Capture the cell that displays the provided text and extract its (x, y) central coordinate. 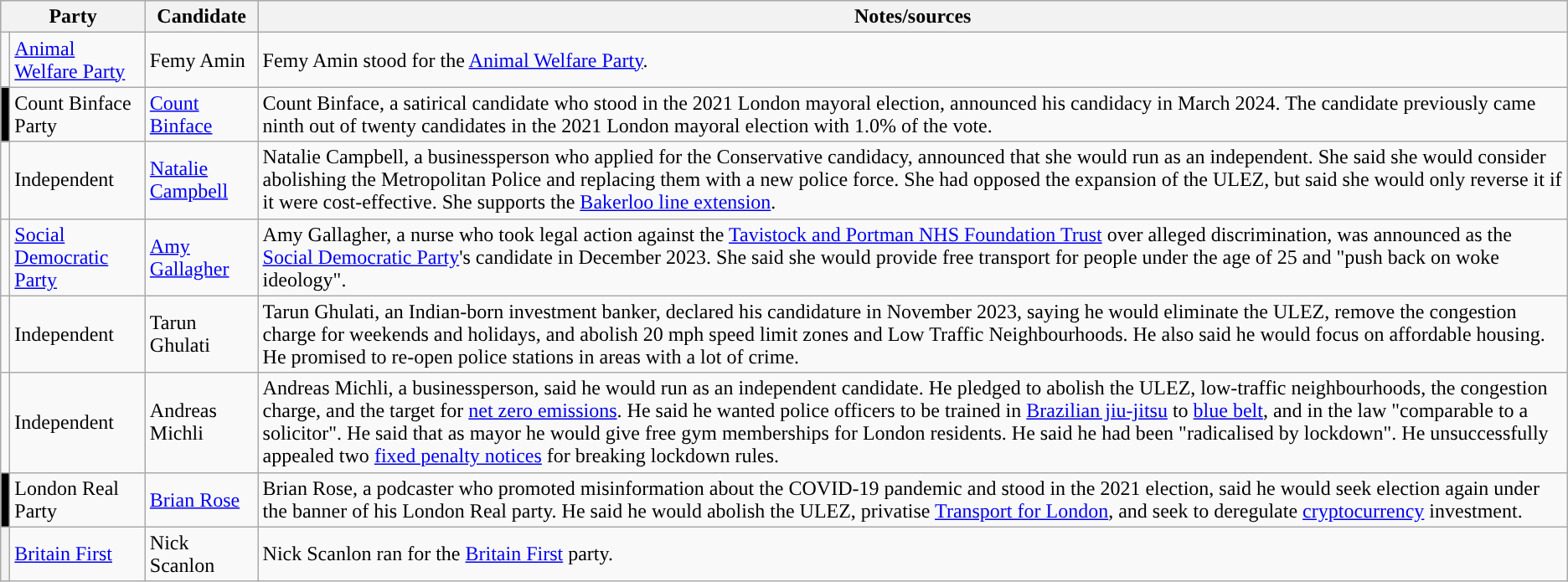
Notes/sources (913, 17)
Party (74, 17)
Femy Amin stood for the Animal Welfare Party. (913, 60)
Count Binface Party (78, 114)
Count Binface (201, 114)
Amy Gallagher (201, 257)
Social Democratic Party (78, 257)
Femy Amin (201, 60)
Nick Scanlon ran for the Britain First party. (913, 554)
London Real Party (78, 499)
Candidate (201, 17)
Animal Welfare Party (78, 60)
Andreas Michli (201, 422)
Natalie Campbell (201, 180)
Brian Rose (201, 499)
Britain First (78, 554)
Nick Scanlon (201, 554)
Tarun Ghulati (201, 334)
